Provide the (X, Y) coordinate of the cell's center where the given text is located.  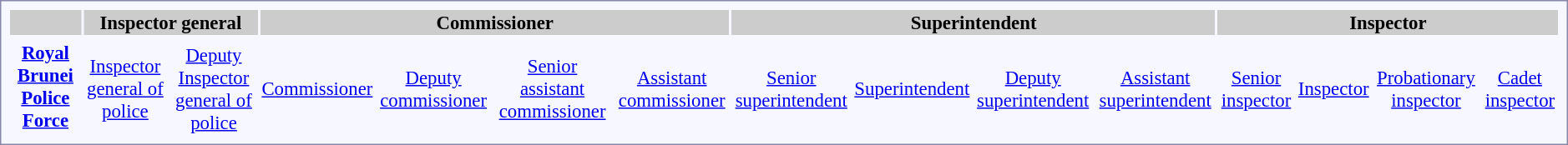
Deputy commissioner (434, 88)
Assistant commissioner (672, 88)
Deputy Inspector general of police (214, 88)
Senior inspector (1257, 88)
Inspector general of police (125, 88)
Royal Brunei Police Force (45, 87)
Senior superintendent (792, 88)
Probationary inspector (1426, 88)
Inspector general (170, 22)
Senior assistant commissioner (552, 88)
Cadet inspector (1520, 88)
Deputy superintendent (1034, 88)
Assistant superintendent (1156, 88)
